Detect which cell encompasses the target text, then output its [x, y] center coordinate. 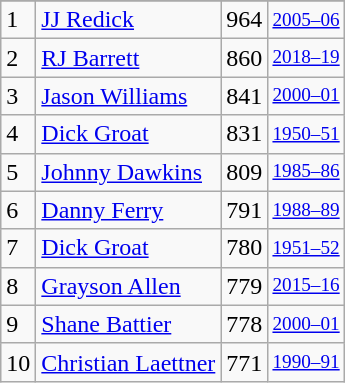
778 [244, 324]
1951–52 [306, 248]
831 [244, 134]
Danny Ferry [128, 210]
860 [244, 58]
4 [18, 134]
1985–86 [306, 172]
10 [18, 362]
6 [18, 210]
5 [18, 172]
2015–16 [306, 286]
1 [18, 20]
7 [18, 248]
Johnny Dawkins [128, 172]
Grayson Allen [128, 286]
8 [18, 286]
RJ Barrett [128, 58]
Shane Battier [128, 324]
791 [244, 210]
964 [244, 20]
9 [18, 324]
1950–51 [306, 134]
780 [244, 248]
1990–91 [306, 362]
779 [244, 286]
2 [18, 58]
771 [244, 362]
809 [244, 172]
Christian Laettner [128, 362]
2005–06 [306, 20]
2018–19 [306, 58]
JJ Redick [128, 20]
Jason Williams [128, 96]
841 [244, 96]
3 [18, 96]
1988–89 [306, 210]
